For the text-containing cell, return its midpoint in [X, Y] coordinate format. 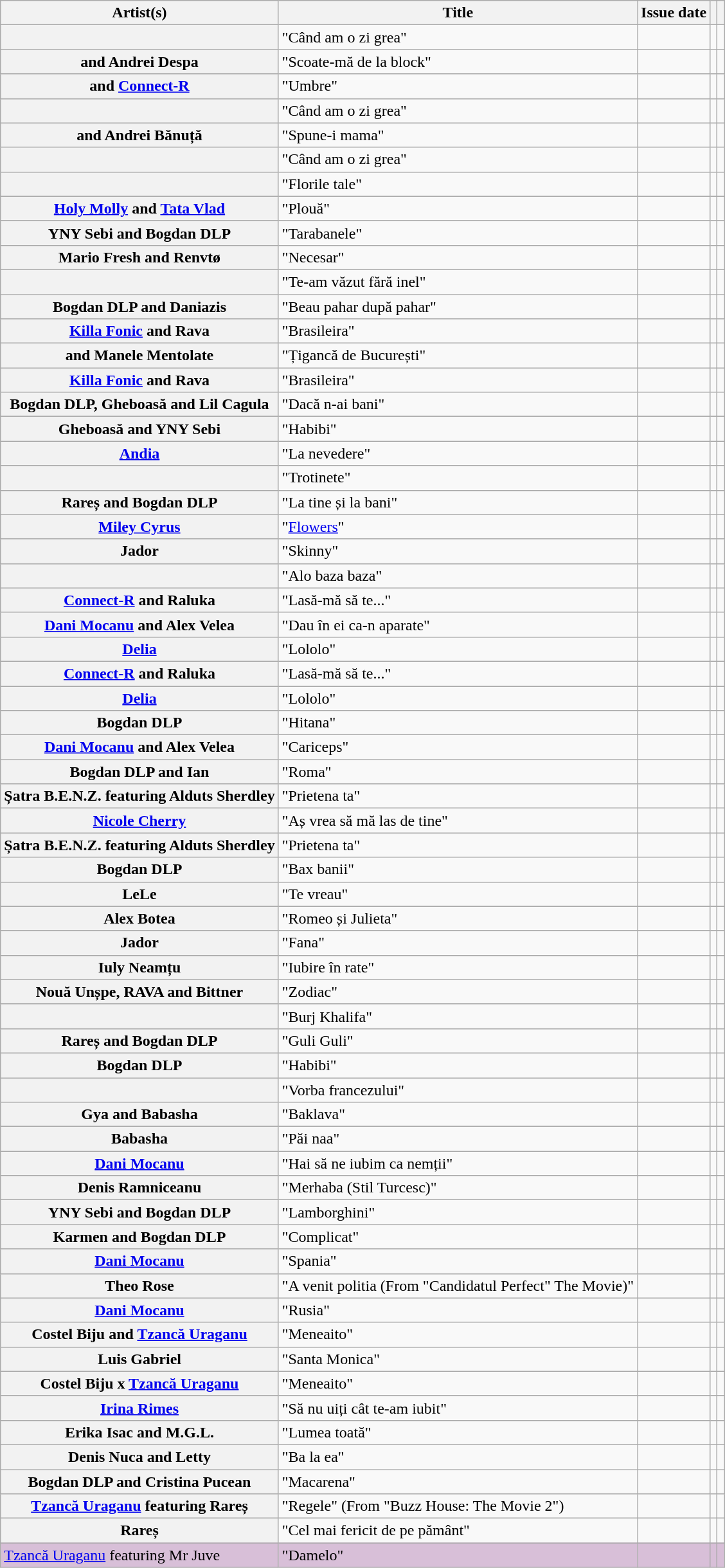
"Merhaba (Stil Turcesc)" [458, 1188]
"La nevedere" [458, 453]
"Santa Monica" [458, 1359]
"Te vreau" [458, 894]
"Hai să ne iubim ca nemții" [458, 1163]
Mario Fresh and Renvtø [139, 257]
Nicole Cherry [139, 821]
Bogdan DLP, Gheboasă and Lil Cagula [139, 405]
and Manele Mentolate [139, 356]
Iuly Neamțu [139, 967]
Miley Cyrus [139, 527]
Tzancă Uraganu featuring Rareș [139, 1506]
Issue date [674, 13]
"Lamborghini" [458, 1212]
"Zodiac" [458, 992]
"Cel mai fericit de pe pământ" [458, 1531]
"Ba la ea" [458, 1457]
Gheboasă and YNY Sebi [139, 429]
"Florile tale" [458, 184]
"Cariceps" [458, 747]
"Fana" [458, 943]
"Umbre" [458, 86]
and Connect-R [139, 86]
"Baklava" [458, 1115]
"Flowers" [458, 527]
Gya and Babasha [139, 1115]
Bogdan DLP and Daniazis [139, 307]
Holy Molly and Tata Vlad [139, 208]
"Bax banii" [458, 870]
Alex Botea [139, 918]
Nouă Unșpe, RAVA and Bittner [139, 992]
"Spune-i mama" [458, 135]
Artist(s) [139, 13]
Irina Rimes [139, 1408]
Tzancă Uraganu featuring Mr Juve [139, 1555]
"Lumea toată" [458, 1432]
Erika Isac and M.G.L. [139, 1432]
"Plouă" [458, 208]
"Să nu uiți cât te-am iubit" [458, 1408]
"Iubire în rate" [458, 967]
"Scoate-mă de la block" [458, 62]
"Roma" [458, 772]
Bogdan DLP and Cristina Pucean [139, 1481]
"Aș vrea să mă las de tine" [458, 821]
Karmen and Bogdan DLP [139, 1237]
"Guli Guli" [458, 1041]
"Vorba francezului" [458, 1090]
"Păi naa" [458, 1139]
"Damelo" [458, 1555]
Denis Nuca and Letty [139, 1457]
"Țigancă de București" [458, 356]
"Burj Khalifa" [458, 1016]
Bogdan DLP and Ian [139, 772]
"Te-am văzut fără inel" [458, 282]
"La tine și la bani" [458, 502]
Title [458, 13]
"Skinny" [458, 551]
Theo Rose [139, 1286]
Costel Biju x Tzancă Uraganu [139, 1383]
Costel Biju and Tzancă Uraganu [139, 1335]
"Trotinete" [458, 478]
"Rusia" [458, 1310]
"Macarena" [458, 1481]
and Andrei Despa [139, 62]
Luis Gabriel [139, 1359]
"Dacă n-ai bani" [458, 405]
"Beau pahar după pahar" [458, 307]
"A venit politia (From "Candidatul Perfect" The Movie)" [458, 1286]
"Complicat" [458, 1237]
"Hitana" [458, 723]
"Spania" [458, 1261]
"Regele" (From "Buzz House: The Movie 2") [458, 1506]
LeLe [139, 894]
Rareș [139, 1531]
"Tarabanele" [458, 233]
"Alo baza baza" [458, 576]
Denis Ramniceanu [139, 1188]
and Andrei Bănuță [139, 135]
Andia [139, 453]
"Romeo și Julieta" [458, 918]
"Necesar" [458, 257]
Babasha [139, 1139]
"Dau în ei ca-n aparate" [458, 624]
